Detect which cell encompasses the target text, then output its [x, y] center coordinate. 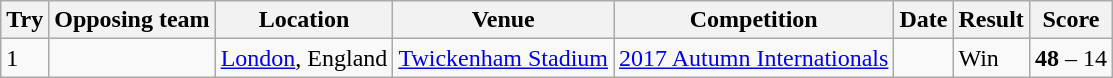
2017 Autumn Internationals [754, 58]
Location [304, 20]
Opposing team [132, 20]
Win [991, 58]
Score [1070, 20]
Result [991, 20]
Twickenham Stadium [504, 58]
Venue [504, 20]
London, England [304, 58]
1 [25, 58]
Try [25, 20]
Competition [754, 20]
Date [924, 20]
48 – 14 [1070, 58]
